Capture the cell that displays the provided text and extract its (X, Y) central coordinate. 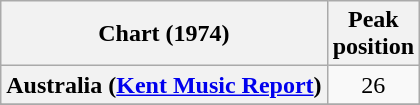
26 (373, 85)
Peakposition (373, 34)
Chart (1974) (164, 34)
Australia (Kent Music Report) (164, 85)
